Return [x, y] of the center of cell containing provided text 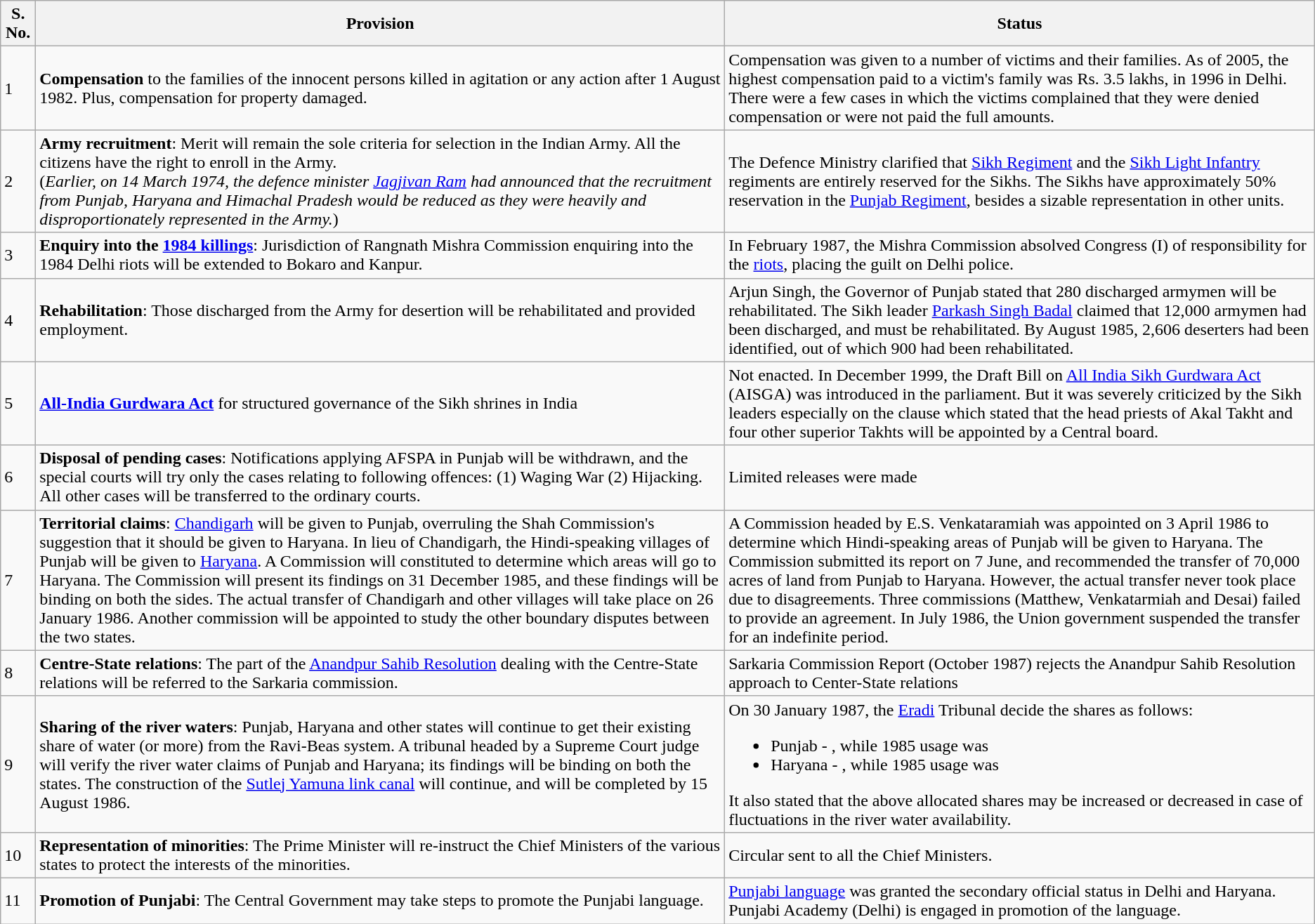
Promotion of Punjabi: The Central Government may take steps to promote the Punjabi language. [381, 900]
5 [18, 403]
Limited releases were made [1020, 477]
Rehabilitation: Those discharged from the Army for desertion will be rehabilitated and provided employment. [381, 320]
2 [18, 181]
9 [18, 764]
In February 1987, the Mishra Commission absolved Congress (I) of responsibility for the riots, placing the guilt on Delhi police. [1020, 256]
10 [18, 855]
Compensation to the families of the innocent persons killed in agitation or any action after 1 August 1982. Plus, compensation for property damaged. [381, 88]
1 [18, 88]
11 [18, 900]
6 [18, 477]
S. No. [18, 24]
4 [18, 320]
8 [18, 673]
Circular sent to all the Chief Ministers. [1020, 855]
Provision [381, 24]
7 [18, 580]
Sarkaria Commission Report (October 1987) rejects the Anandpur Sahib Resolution approach to Center-State relations [1020, 673]
All-India Gurdwara Act for structured governance of the Sikh shrines in India [381, 403]
Punjabi language was granted the secondary official status in Delhi and Haryana. Punjabi Academy (Delhi) is engaged in promotion of the language. [1020, 900]
Enquiry into the 1984 killings: Jurisdiction of Rangnath Mishra Commission enquiring into the 1984 Delhi riots will be extended to Bokaro and Kanpur. [381, 256]
Status [1020, 24]
3 [18, 256]
